Identify which cell holds the provided text, then report its [X, Y] central coordinate. 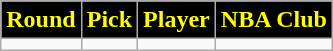
Pick [109, 20]
NBA Club [274, 20]
Round [41, 20]
Player [177, 20]
